Output the [x, y] coordinate of the center of the cell containing the given text.  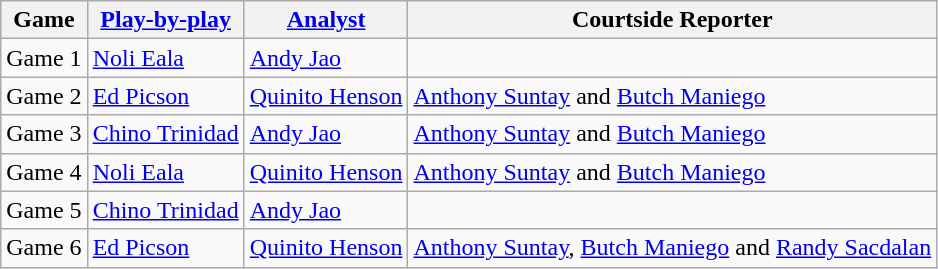
Game [44, 20]
Game 1 [44, 58]
Game 3 [44, 134]
Game 2 [44, 96]
Anthony Suntay, Butch Maniego and Randy Sacdalan [672, 248]
Analyst [326, 20]
Courtside Reporter [672, 20]
Play-by-play [166, 20]
Game 4 [44, 172]
Game 5 [44, 210]
Game 6 [44, 248]
